From the cell containing the given text, extract its center point as [x, y] coordinate. 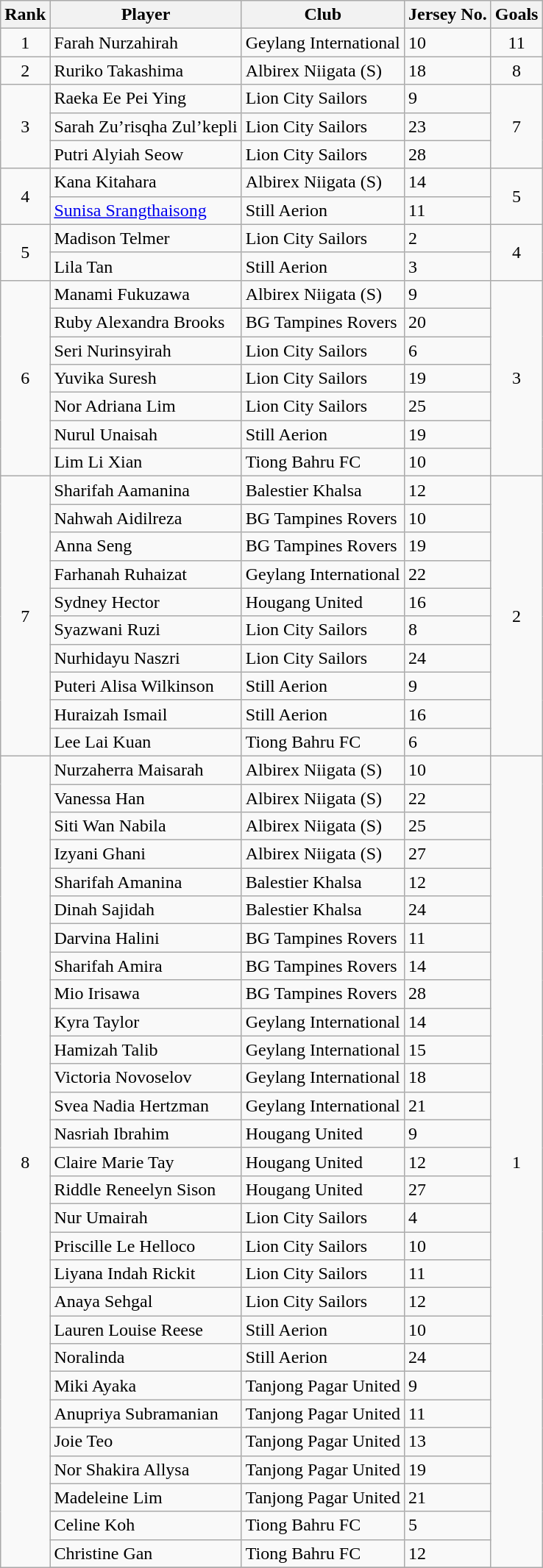
Seri Nurinsyirah [146, 351]
Sharifah Amanina [146, 882]
Priscille Le Helloco [146, 1246]
Jersey No. [448, 15]
Claire Marie Tay [146, 1161]
Liyana Indah Rickit [146, 1274]
Yuvika Suresh [146, 379]
Sarah Zu’risqha Zul’kepli [146, 126]
Sharifah Aamanina [146, 490]
Farhanah Ruhaizat [146, 574]
Victoria Novoselov [146, 1078]
Lim Li Xian [146, 462]
Kyra Taylor [146, 1022]
Manami Fukuzawa [146, 294]
Anaya Sehgal [146, 1302]
Ruriko Takashima [146, 71]
Dinah Sajidah [146, 910]
13 [448, 1442]
Christine Gan [146, 1553]
Nurzaherra Maisarah [146, 770]
Hamizah Talib [146, 1050]
Nor Shakira Allysa [146, 1469]
Nahwah Aidilreza [146, 518]
Siti Wan Nabila [146, 826]
Anna Seng [146, 546]
Goals [517, 15]
Syazwani Ruzi [146, 630]
Lila Tan [146, 266]
Sydney Hector [146, 602]
Nur Umairah [146, 1217]
Anupriya Subramanian [146, 1414]
Rank [25, 15]
Kana Kitahara [146, 182]
Puteri Alisa Wilkinson [146, 686]
Darvina Halini [146, 938]
Raeka Ee Pei Ying [146, 99]
Miki Ayaka [146, 1386]
Sharifah Amira [146, 966]
Madison Telmer [146, 238]
Sunisa Srangthaisong [146, 210]
20 [448, 322]
Nor Adriana Lim [146, 407]
Player [146, 15]
Farah Nurzahirah [146, 43]
Nurhidayu Naszri [146, 658]
Nurul Unaisah [146, 434]
Svea Nadia Hertzman [146, 1106]
Noralinda [146, 1358]
Club [322, 15]
Madeleine Lim [146, 1497]
Huraizah Ismail [146, 714]
Nasriah Ibrahim [146, 1134]
Mio Irisawa [146, 994]
Joie Teo [146, 1442]
Lauren Louise Reese [146, 1330]
Ruby Alexandra Brooks [146, 322]
Izyani Ghani [146, 854]
23 [448, 126]
Riddle Reneelyn Sison [146, 1189]
Celine Koh [146, 1525]
Vanessa Han [146, 798]
Putri Alyiah Seow [146, 154]
15 [448, 1050]
Lee Lai Kuan [146, 742]
